Output the (x, y) coordinate of the center of the cell containing the given text.  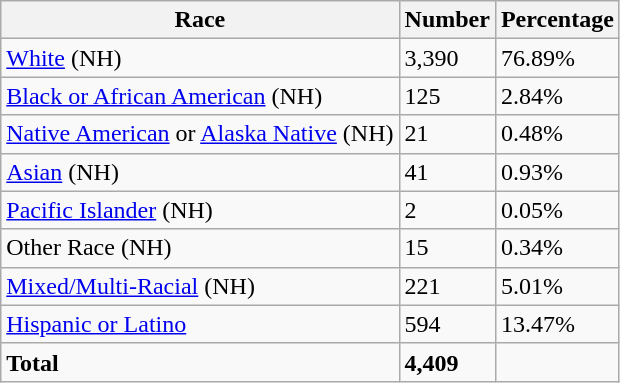
4,409 (447, 362)
125 (447, 96)
594 (447, 324)
Mixed/Multi-Racial (NH) (200, 286)
13.47% (557, 324)
Black or African American (NH) (200, 96)
15 (447, 248)
Pacific Islander (NH) (200, 210)
Native American or Alaska Native (NH) (200, 134)
Other Race (NH) (200, 248)
Asian (NH) (200, 172)
2.84% (557, 96)
Race (200, 20)
41 (447, 172)
221 (447, 286)
21 (447, 134)
5.01% (557, 286)
0.48% (557, 134)
0.34% (557, 248)
0.93% (557, 172)
0.05% (557, 210)
3,390 (447, 58)
Percentage (557, 20)
White (NH) (200, 58)
Hispanic or Latino (200, 324)
Total (200, 362)
76.89% (557, 58)
2 (447, 210)
Number (447, 20)
